Return the (X, Y) coordinate for the center point of the cell that contains the specified text.  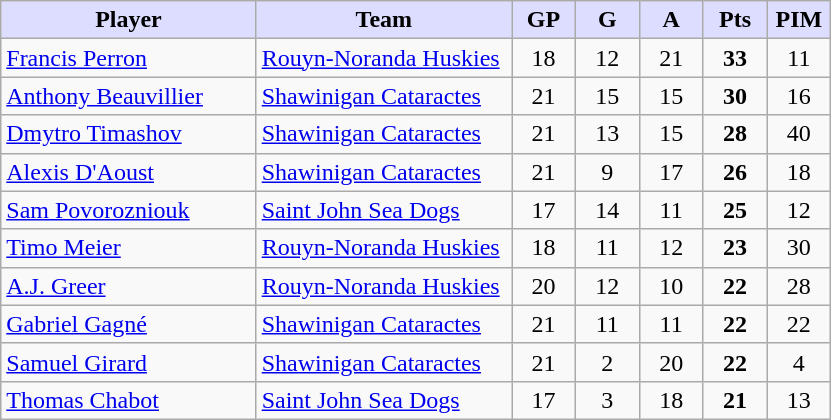
A.J. Greer (128, 286)
Pts (735, 20)
Samuel Girard (128, 362)
Alexis D'Aoust (128, 172)
9 (607, 172)
2 (607, 362)
23 (735, 248)
Thomas Chabot (128, 400)
PIM (799, 20)
Anthony Beauvillier (128, 96)
Gabriel Gagné (128, 324)
Francis Perron (128, 58)
40 (799, 134)
26 (735, 172)
3 (607, 400)
Player (128, 20)
A (671, 20)
Dmytro Timashov (128, 134)
Team (384, 20)
G (607, 20)
14 (607, 210)
GP (544, 20)
Timo Meier (128, 248)
16 (799, 96)
Sam Povorozniouk (128, 210)
4 (799, 362)
25 (735, 210)
33 (735, 58)
10 (671, 286)
